For the text-containing cell, return its midpoint in (X, Y) coordinate format. 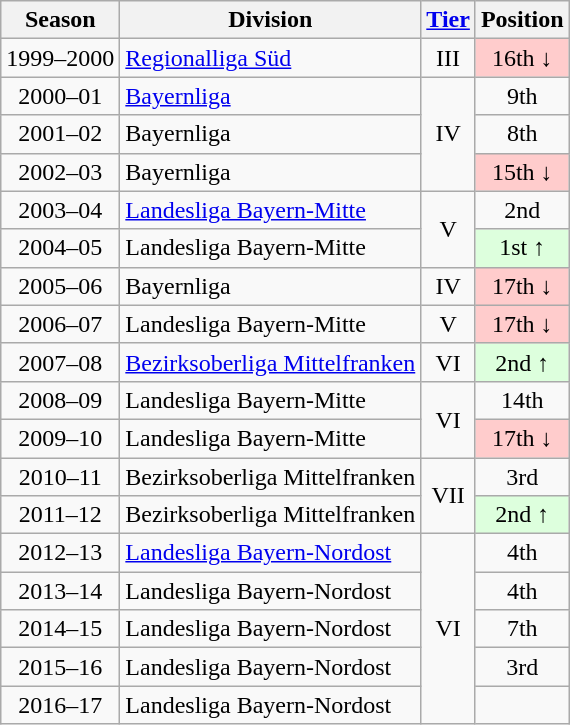
2002–03 (60, 172)
9th (522, 96)
2010–11 (60, 477)
2008–09 (60, 400)
Tier (448, 20)
2013–14 (60, 591)
2007–08 (60, 362)
2014–15 (60, 629)
8th (522, 134)
2012–13 (60, 553)
14th (522, 400)
Season (60, 20)
2000–01 (60, 96)
2006–07 (60, 324)
16th ↓ (522, 58)
2004–05 (60, 248)
Position (522, 20)
III (448, 58)
2001–02 (60, 134)
7th (522, 629)
Regionalliga Süd (270, 58)
2011–12 (60, 515)
2016–17 (60, 705)
2009–10 (60, 438)
2003–04 (60, 210)
2nd (522, 210)
2015–16 (60, 667)
Division (270, 20)
1st ↑ (522, 248)
1999–2000 (60, 58)
15th ↓ (522, 172)
2005–06 (60, 286)
VII (448, 496)
